Extract the [X, Y] coordinate from the center of the cell holding the provided text.  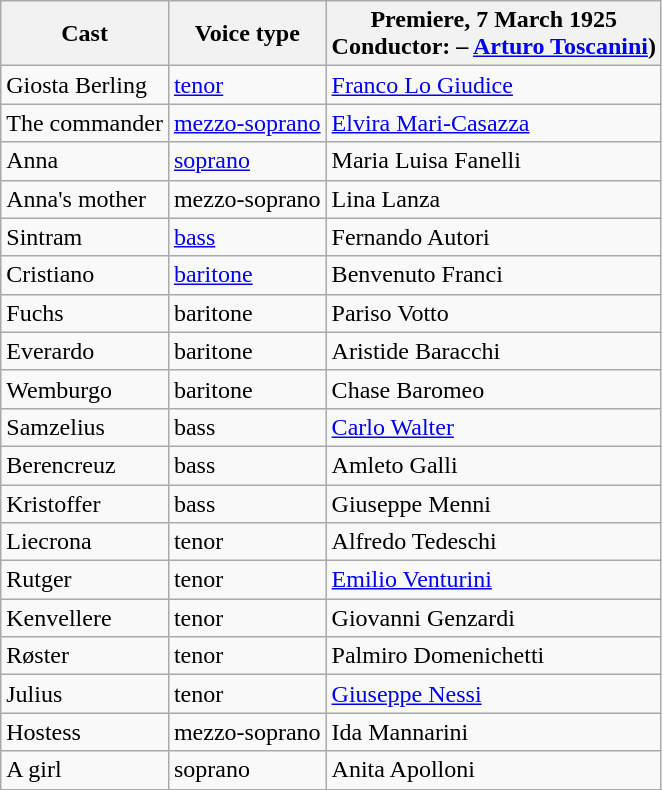
Giovanni Genzardi [494, 618]
Maria Luisa Fanelli [494, 161]
Carlo Walter [494, 427]
Anna's mother [85, 199]
Kenvellere [85, 618]
Røster [85, 656]
Giosta Berling [85, 85]
Cast [85, 34]
Anna [85, 161]
Everardo [85, 351]
Amleto Galli [494, 465]
Voice type [247, 34]
Giuseppe Menni [494, 503]
Benvenuto Franci [494, 275]
Cristiano [85, 275]
Lina Lanza [494, 199]
Liecrona [85, 542]
The commander [85, 123]
Giuseppe Nessi [494, 694]
Alfredo Tedeschi [494, 542]
Wemburgo [85, 389]
Pariso Votto [494, 313]
Julius [85, 694]
Chase Baromeo [494, 389]
Premiere, 7 March 1925Conductor: – Arturo Toscanini) [494, 34]
Franco Lo Giudice [494, 85]
Ida Mannarini [494, 732]
Fernando Autori [494, 237]
Anita Apolloni [494, 770]
Kristoffer [85, 503]
Emilio Venturini [494, 580]
Sintram [85, 237]
Rutger [85, 580]
A girl [85, 770]
Berencreuz [85, 465]
Elvira Mari-Casazza [494, 123]
Hostess [85, 732]
Aristide Baracchi [494, 351]
Palmiro Domenichetti [494, 656]
Fuchs [85, 313]
Samzelius [85, 427]
